Return (X, Y) of the center of cell containing provided text 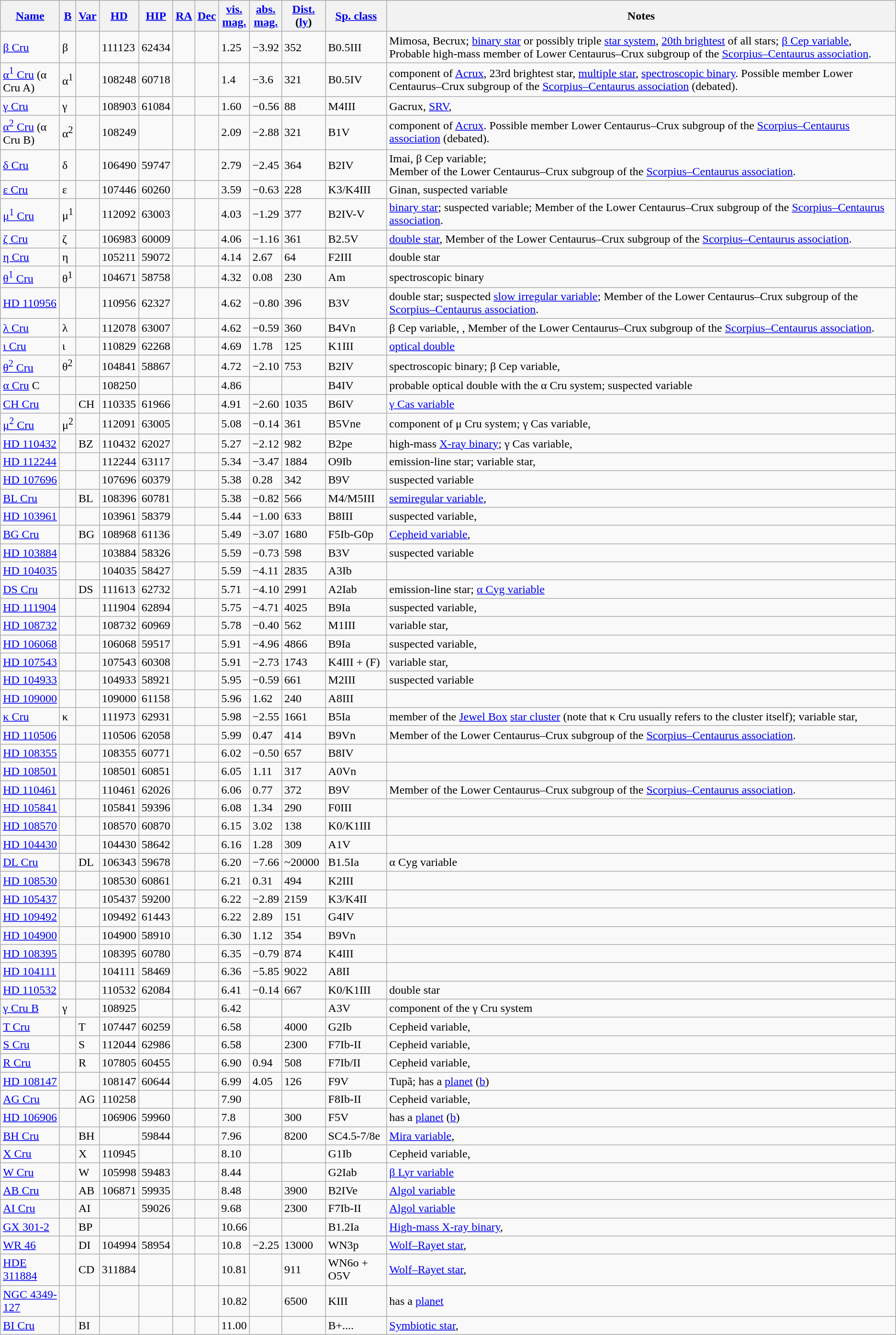
HD 108530 (30, 881)
4.06 (235, 239)
8.48 (235, 1190)
59483 (156, 1172)
β Lyr variable (641, 1172)
F8Ib-II (356, 1099)
F5Ib-G0p (356, 535)
110945 (119, 1154)
F2III (356, 257)
0.94 (266, 1063)
HD 104933 (30, 680)
5.99 (235, 735)
double star; suspected slow irregular variable; Member of the Lower Centaurus–Crux subgroup of the Scorpius–Centaurus association. (641, 303)
2991 (303, 589)
62894 (156, 607)
61966 (156, 404)
Ginan, suspected variable (641, 190)
γ Cru B (30, 1008)
B0.5IV (356, 80)
4.91 (235, 404)
6.08 (235, 808)
B (67, 16)
GX 301-2 (30, 1227)
6.05 (235, 771)
B8IV (356, 753)
4.72 (235, 366)
η Cru (30, 257)
−2.88 (266, 132)
6.90 (235, 1063)
−0.50 (266, 753)
107446 (119, 190)
108530 (119, 881)
probable optical double with the α Cru system; suspected variable (641, 386)
A8II (356, 972)
semiregular variable, (641, 498)
1.62 (266, 698)
HD 110956 (30, 303)
M4III (356, 106)
HD 112244 (30, 461)
151 (303, 917)
508 (303, 1063)
108147 (119, 1081)
58954 (156, 1245)
6.21 (235, 881)
290 (303, 808)
1.28 (266, 844)
B1V (356, 132)
7.8 (235, 1118)
5.96 (235, 698)
high-mass X-ray binary; γ Cas variable, (641, 443)
vis.mag. (235, 16)
633 (303, 516)
G2Ib (356, 1026)
8.44 (235, 1172)
BG (87, 535)
60644 (156, 1081)
has a planet (b) (641, 1118)
HD 110506 (30, 735)
−3.6 (266, 80)
optical double (641, 346)
A1V (356, 844)
δ Cru (30, 165)
10.82 (235, 1301)
2.67 (266, 257)
CH Cru (30, 404)
WN6o + O5V (356, 1269)
−1.00 (266, 516)
63117 (156, 461)
108395 (119, 954)
58642 (156, 844)
562 (303, 626)
Imai, β Cep variable; Member of the Lower Centaurus–Crux subgroup of the Scorpius–Centaurus association. (641, 165)
μ2 (67, 424)
BH (87, 1136)
1680 (303, 535)
3.59 (235, 190)
6.42 (235, 1008)
AG Cru (30, 1099)
58758 (156, 277)
−4.10 (266, 589)
M4/M5III (356, 498)
δ (67, 165)
58379 (156, 516)
HD 108355 (30, 753)
γ Cas variable (641, 404)
K1III (356, 346)
4025 (303, 607)
108925 (119, 1008)
60861 (156, 881)
BP (87, 1227)
13000 (303, 1245)
−0.82 (266, 498)
59935 (156, 1190)
HD 105437 (30, 899)
−2.10 (266, 366)
α2 Cru (α Cru B) (30, 132)
59960 (156, 1118)
60455 (156, 1063)
NGC 4349-127 (30, 1301)
α1 (67, 80)
3.02 (266, 826)
494 (303, 881)
230 (303, 277)
X Cru (30, 1154)
110461 (119, 790)
HD 110532 (30, 990)
HD 108147 (30, 1081)
B5Ia (356, 717)
abs.mag. (266, 16)
1.25 (235, 47)
4.14 (235, 257)
104671 (119, 277)
CD (87, 1269)
R (87, 1063)
ι Cru (30, 346)
−1.29 (266, 214)
κ Cru (30, 717)
spectroscopic binary (641, 277)
105437 (119, 899)
59072 (156, 257)
WR 46 (30, 1245)
B1.2Ia (356, 1227)
−1.16 (266, 239)
63007 (156, 328)
58921 (156, 680)
108249 (119, 132)
106343 (119, 863)
HD 103884 (30, 553)
KIII (356, 1301)
A0Vn (356, 771)
A8III (356, 698)
−0.40 (266, 626)
5.44 (235, 516)
HD 104111 (30, 972)
3900 (303, 1190)
6.16 (235, 844)
8.10 (235, 1154)
62732 (156, 589)
binary star; suspected variable; Member of the Lower Centaurus–Crux subgroup of the Scorpius–Centaurus association. (641, 214)
108968 (119, 535)
311884 (119, 1269)
F9V (356, 1081)
110532 (119, 990)
B+.... (356, 1325)
60780 (156, 954)
Mira variable, (641, 1136)
5.71 (235, 589)
AI Cru (30, 1209)
μ1 Cru (30, 214)
−0.63 (266, 190)
Symbiotic star, (641, 1325)
−2.45 (266, 165)
4000 (303, 1026)
BZ (87, 443)
342 (303, 480)
θ1 Cru (30, 277)
θ2 Cru (30, 366)
6.02 (235, 753)
M2III (356, 680)
104430 (119, 844)
61084 (156, 106)
6.06 (235, 790)
5.75 (235, 607)
−7.66 (266, 863)
63005 (156, 424)
0.47 (266, 735)
component of μ Cru system; γ Cas variable, (641, 424)
HD 110461 (30, 790)
emission-line star; α Cyg variable (641, 589)
F5V (356, 1118)
106871 (119, 1190)
HD 106906 (30, 1118)
A3Ib (356, 571)
110432 (119, 443)
364 (303, 165)
60260 (156, 190)
352 (303, 47)
0.31 (266, 881)
6500 (303, 1301)
107696 (119, 480)
β Cru (30, 47)
60009 (156, 239)
BL (87, 498)
109492 (119, 917)
103884 (119, 553)
HD 105841 (30, 808)
HIP (156, 16)
2159 (303, 899)
−0.79 (266, 954)
104933 (119, 680)
B2pe (356, 443)
112091 (119, 424)
106068 (119, 644)
5.27 (235, 443)
414 (303, 735)
−0.80 (266, 303)
6.30 (235, 935)
10.81 (235, 1269)
HD 108395 (30, 954)
1.12 (266, 935)
111123 (119, 47)
HDE 311884 (30, 1269)
−0.73 (266, 553)
Dist. (ly) (303, 16)
106906 (119, 1118)
BG Cru (30, 535)
5.98 (235, 717)
BH Cru (30, 1136)
6.99 (235, 1081)
62084 (156, 990)
WN3p (356, 1245)
ζ (67, 239)
Gacrux, SRV, (641, 106)
107543 (119, 662)
64 (303, 257)
0.28 (266, 480)
5.34 (235, 461)
K2III (356, 881)
AG (87, 1099)
59678 (156, 863)
9.68 (235, 1209)
B6IV (356, 404)
B5Vne (356, 424)
G1Ib (356, 1154)
4866 (303, 644)
5.08 (235, 424)
106490 (119, 165)
T (87, 1026)
667 (303, 990)
108732 (119, 626)
B4Vn (356, 328)
λ (67, 328)
1661 (303, 717)
317 (303, 771)
108396 (119, 498)
60718 (156, 80)
4.05 (266, 1081)
9022 (303, 972)
CH (87, 404)
Var (87, 16)
58326 (156, 553)
BL Cru (30, 498)
104994 (119, 1245)
753 (303, 366)
982 (303, 443)
α2 (67, 132)
110829 (119, 346)
0.08 (266, 277)
ι (67, 346)
104111 (119, 972)
HD 107543 (30, 662)
6.36 (235, 972)
θ2 (67, 366)
108903 (119, 106)
661 (303, 680)
60771 (156, 753)
HD 111904 (30, 607)
W (87, 1172)
110506 (119, 735)
5.95 (235, 680)
α1 Cru (α Cru A) (30, 80)
4.69 (235, 346)
HD 108570 (30, 826)
θ1 (67, 277)
B1.5Ia (356, 863)
−3.07 (266, 535)
−2.55 (266, 717)
110335 (119, 404)
8200 (303, 1136)
Notes (641, 16)
2.09 (235, 132)
7.90 (235, 1099)
K3/K4II (356, 899)
59517 (156, 644)
κ (67, 717)
6.35 (235, 954)
BI (87, 1325)
108570 (119, 826)
103961 (119, 516)
4.86 (235, 386)
Name (30, 16)
DS (87, 589)
−2.12 (266, 443)
−4.96 (266, 644)
Am (356, 277)
component of the γ Cru system (641, 1008)
G4IV (356, 917)
K3/K4III (356, 190)
HD 109492 (30, 917)
μ1 (67, 214)
11.00 (235, 1325)
K4III (356, 954)
S (87, 1044)
−2.25 (266, 1245)
1035 (303, 404)
AB (87, 1190)
62058 (156, 735)
138 (303, 826)
O9Ib (356, 461)
59747 (156, 165)
BI Cru (30, 1325)
High-mass X-ray binary, (641, 1227)
874 (303, 954)
−2.89 (266, 899)
107805 (119, 1063)
240 (303, 698)
HD 109000 (30, 698)
β Cep variable, , Member of the Lower Centaurus–Crux subgroup of the Scorpius–Centaurus association. (641, 328)
111973 (119, 717)
126 (303, 1081)
γ Cru (30, 106)
T Cru (30, 1026)
109000 (119, 698)
ε Cru (30, 190)
B2.5V (356, 239)
F0III (356, 808)
HD 107696 (30, 480)
88 (303, 106)
HD 108732 (30, 626)
598 (303, 553)
5.49 (235, 535)
F7Ib/II (356, 1063)
B4IV (356, 386)
HD (119, 16)
α Cru C (30, 386)
−0.56 (266, 106)
A2Iab (356, 589)
member of the Jewel Box star cluster (note that κ Cru usually refers to the cluster itself); variable star, (641, 717)
2835 (303, 571)
4.32 (235, 277)
372 (303, 790)
1.60 (235, 106)
1.78 (266, 346)
228 (303, 190)
DL Cru (30, 863)
−5.85 (266, 972)
60781 (156, 498)
η (67, 257)
DL (87, 863)
HD 104430 (30, 844)
−4.71 (266, 607)
AB Cru (30, 1190)
62434 (156, 47)
60379 (156, 480)
62327 (156, 303)
AI (87, 1209)
HD 104900 (30, 935)
60851 (156, 771)
HD 104035 (30, 571)
SC4.5-7/8e (356, 1136)
60870 (156, 826)
58910 (156, 935)
110258 (119, 1099)
1.11 (266, 771)
M1III (356, 626)
W Cru (30, 1172)
105211 (119, 257)
112078 (119, 328)
108248 (119, 80)
1.34 (266, 808)
112244 (119, 461)
60308 (156, 662)
62026 (156, 790)
105841 (119, 808)
2.79 (235, 165)
HD 103961 (30, 516)
108355 (119, 753)
α Cyg variable (641, 863)
Sp. class (356, 16)
component of Acrux. Possible member Lower Centaurus–Crux subgroup of the Scorpius–Centaurus association (debated). (641, 132)
2.89 (266, 917)
emission-line star; variable star, (641, 461)
62986 (156, 1044)
β (67, 47)
10.8 (235, 1245)
354 (303, 935)
HD 106068 (30, 644)
B8III (356, 516)
μ2 Cru (30, 424)
61136 (156, 535)
0.77 (266, 790)
104035 (119, 571)
60259 (156, 1026)
104900 (119, 935)
58427 (156, 571)
B2IV-V (356, 214)
HD 108501 (30, 771)
110956 (119, 303)
125 (303, 346)
−3.92 (266, 47)
300 (303, 1118)
58867 (156, 366)
61443 (156, 917)
−4.11 (266, 571)
1.4 (235, 80)
K4III + (F) (356, 662)
6.41 (235, 990)
DI (87, 1245)
G2Iab (356, 1172)
10.66 (235, 1227)
396 (303, 303)
59026 (156, 1209)
112044 (119, 1044)
62027 (156, 443)
ζ Cru (30, 239)
1743 (303, 662)
ε (67, 190)
5.78 (235, 626)
566 (303, 498)
B2IVe (356, 1190)
108501 (119, 771)
108250 (119, 386)
spectroscopic binary; β Cep variable, (641, 366)
59844 (156, 1136)
A3V (356, 1008)
−3.47 (266, 461)
λ Cru (30, 328)
RA (184, 16)
−2.73 (266, 662)
58469 (156, 972)
111904 (119, 607)
309 (303, 844)
has a planet (641, 1301)
60969 (156, 626)
Dec (207, 16)
6.20 (235, 863)
106983 (119, 239)
61158 (156, 698)
1884 (303, 461)
B0.5III (356, 47)
59200 (156, 899)
104841 (119, 366)
~20000 (303, 863)
Tupã; has a planet (b) (641, 1081)
R Cru (30, 1063)
7.96 (235, 1136)
360 (303, 328)
911 (303, 1269)
62931 (156, 717)
double star, Member of the Lower Centaurus–Crux subgroup of the Scorpius–Centaurus association. (641, 239)
6.15 (235, 826)
HD 110432 (30, 443)
X (87, 1154)
62268 (156, 346)
4.03 (235, 214)
112092 (119, 214)
377 (303, 214)
−2.60 (266, 404)
DS Cru (30, 589)
63003 (156, 214)
S Cru (30, 1044)
111613 (119, 589)
105998 (119, 1172)
657 (303, 753)
59396 (156, 808)
107447 (119, 1026)
